Locate the cell with the specified text and output its [X, Y] center coordinate. 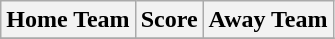
Home Team [68, 20]
Away Team [268, 20]
Score [169, 20]
